Detect which cell encompasses the target text, then output its [X, Y] center coordinate. 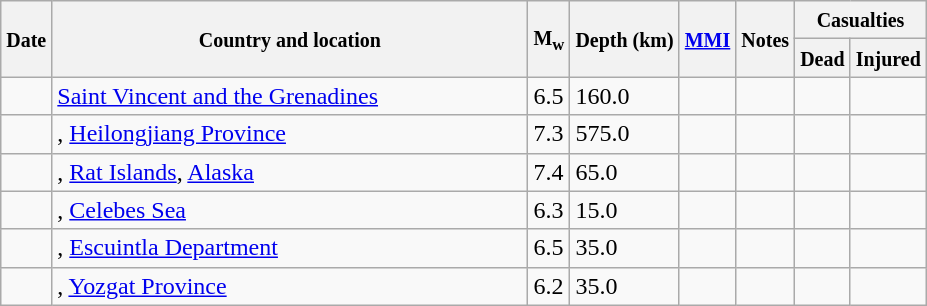
Depth (km) [624, 39]
MMI [708, 39]
Country and location [290, 39]
65.0 [624, 172]
6.3 [549, 210]
Date [26, 39]
575.0 [624, 134]
, Rat Islands, Alaska [290, 172]
, Escuintla Department [290, 248]
7.4 [549, 172]
Saint Vincent and the Grenadines [290, 96]
, Celebes Sea [290, 210]
7.3 [549, 134]
Dead [823, 58]
Injured [888, 58]
Mw [549, 39]
, Heilongjiang Province [290, 134]
6.2 [549, 286]
, Yozgat Province [290, 286]
Casualties [861, 20]
Notes [766, 39]
160.0 [624, 96]
15.0 [624, 210]
